From the cell containing the given text, extract its center point as (x, y) coordinate. 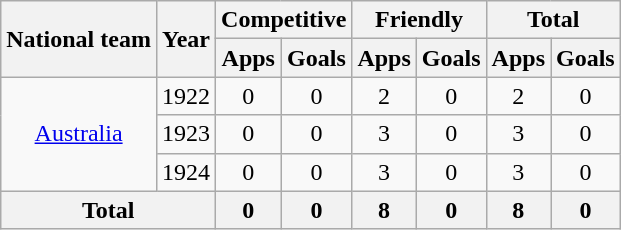
1923 (186, 134)
Australia (79, 134)
Year (186, 39)
National team (79, 39)
1924 (186, 172)
Friendly (419, 20)
Competitive (284, 20)
1922 (186, 96)
